Return (x, y) of the center of cell containing provided text 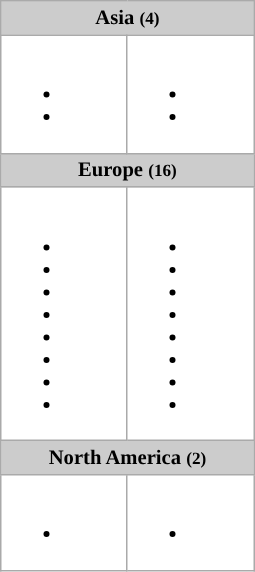
Europe (16) (128, 170)
North America (2) (128, 457)
Asia (4) (128, 17)
